Detect which cell encompasses the target text, then output its [x, y] center coordinate. 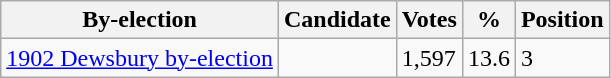
13.6 [488, 58]
Votes [429, 20]
Position [562, 20]
% [488, 20]
3 [562, 58]
1902 Dewsbury by-election [140, 58]
1,597 [429, 58]
Candidate [337, 20]
By-election [140, 20]
